From the cell containing the given text, extract its center point as (X, Y) coordinate. 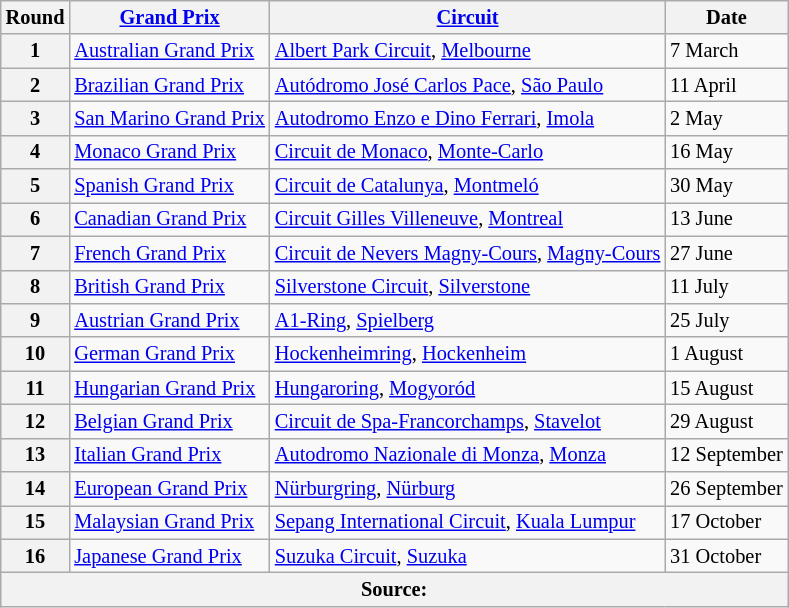
Hungaroring, Mogyoród (468, 388)
Circuit de Spa-Francorchamps, Stavelot (468, 421)
8 (36, 287)
Hockenheimring, Hockenheim (468, 354)
San Marino Grand Prix (170, 118)
2 (36, 85)
9 (36, 320)
1 (36, 51)
German Grand Prix (170, 354)
13 (36, 455)
7 (36, 253)
11 July (726, 287)
17 October (726, 522)
Circuit (468, 17)
Suzuka Circuit, Suzuka (468, 556)
Silverstone Circuit, Silverstone (468, 287)
14 (36, 489)
16 (36, 556)
Italian Grand Prix (170, 455)
Grand Prix (170, 17)
6 (36, 219)
7 March (726, 51)
Source: (394, 589)
Japanese Grand Prix (170, 556)
3 (36, 118)
Malaysian Grand Prix (170, 522)
5 (36, 186)
31 October (726, 556)
1 August (726, 354)
4 (36, 152)
Circuit de Monaco, Monte-Carlo (468, 152)
11 April (726, 85)
Monaco Grand Prix (170, 152)
15 August (726, 388)
Circuit de Catalunya, Montmeló (468, 186)
Circuit de Nevers Magny-Cours, Magny-Cours (468, 253)
12 (36, 421)
Date (726, 17)
Spanish Grand Prix (170, 186)
30 May (726, 186)
Autodromo Nazionale di Monza, Monza (468, 455)
Autódromo José Carlos Pace, São Paulo (468, 85)
Brazilian Grand Prix (170, 85)
13 June (726, 219)
11 (36, 388)
27 June (726, 253)
Round (36, 17)
Belgian Grand Prix (170, 421)
Australian Grand Prix (170, 51)
Albert Park Circuit, Melbourne (468, 51)
A1-Ring, Spielberg (468, 320)
Hungarian Grand Prix (170, 388)
12 September (726, 455)
Nürburgring, Nürburg (468, 489)
Austrian Grand Prix (170, 320)
British Grand Prix (170, 287)
25 July (726, 320)
26 September (726, 489)
16 May (726, 152)
Canadian Grand Prix (170, 219)
29 August (726, 421)
Autodromo Enzo e Dino Ferrari, Imola (468, 118)
2 May (726, 118)
European Grand Prix (170, 489)
French Grand Prix (170, 253)
15 (36, 522)
Sepang International Circuit, Kuala Lumpur (468, 522)
10 (36, 354)
Circuit Gilles Villeneuve, Montreal (468, 219)
